From the cell containing the given text, extract its center point as (X, Y) coordinate. 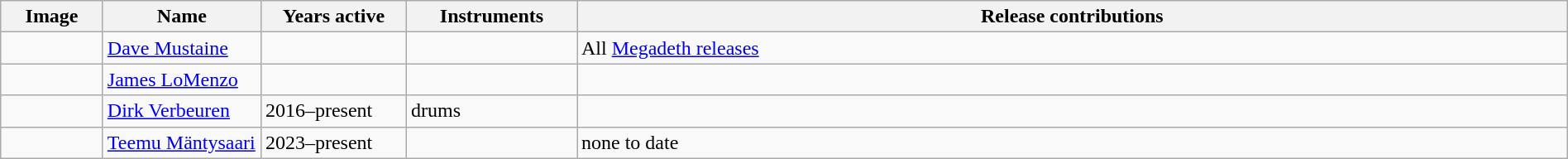
Dirk Verbeuren (182, 111)
James LoMenzo (182, 79)
Image (52, 17)
2023–present (333, 142)
Teemu Mäntysaari (182, 142)
All Megadeth releases (1073, 48)
drums (491, 111)
Years active (333, 17)
none to date (1073, 142)
Name (182, 17)
Instruments (491, 17)
2016–present (333, 111)
Dave Mustaine (182, 48)
Release contributions (1073, 17)
